Output the (x, y) coordinate of the center of the cell containing the given text.  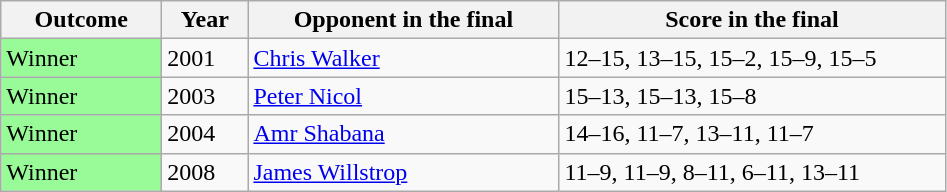
12–15, 13–15, 15–2, 15–9, 15–5 (752, 58)
James Willstrop (404, 172)
Outcome (82, 20)
15–13, 15–13, 15–8 (752, 96)
Year (205, 20)
2008 (205, 172)
Amr Shabana (404, 134)
2003 (205, 96)
Chris Walker (404, 58)
2001 (205, 58)
2004 (205, 134)
14–16, 11–7, 13–11, 11–7 (752, 134)
11–9, 11–9, 8–11, 6–11, 13–11 (752, 172)
Opponent in the final (404, 20)
Score in the final (752, 20)
Peter Nicol (404, 96)
